Find where the given text appears and provide that cell's center as [X, Y] coordinate. 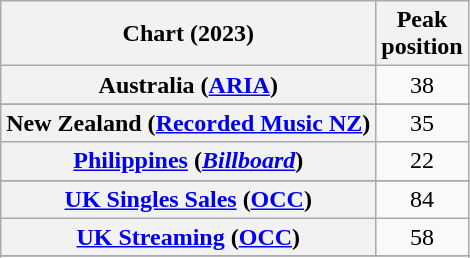
Australia (ARIA) [188, 85]
Philippines (Billboard) [188, 161]
38 [422, 85]
58 [422, 237]
22 [422, 161]
UK Streaming (OCC) [188, 237]
35 [422, 123]
UK Singles Sales (OCC) [188, 199]
Chart (2023) [188, 34]
New Zealand (Recorded Music NZ) [188, 123]
Peakposition [422, 34]
84 [422, 199]
